From the cell containing the given text, extract its center point as [x, y] coordinate. 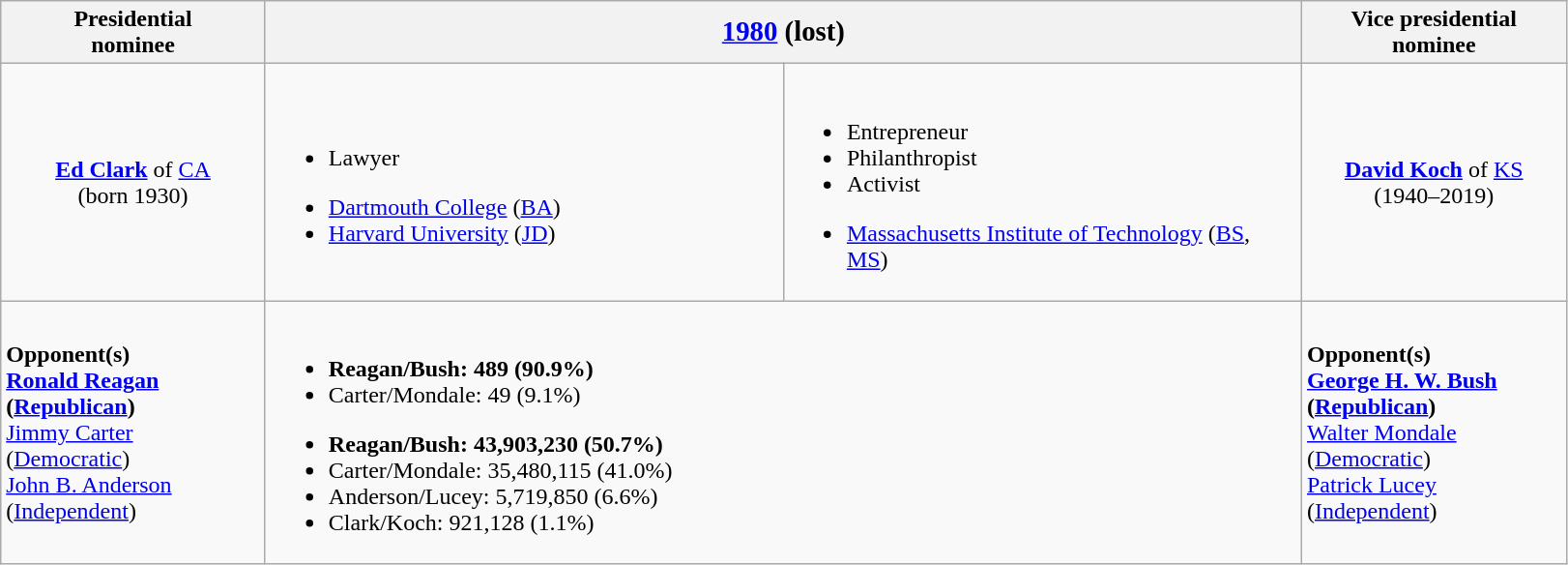
Opponent(s)George H. W. Bush (Republican)Walter Mondale (Democratic)Patrick Lucey (Independent) [1434, 432]
Opponent(s)Ronald Reagan (Republican)Jimmy Carter (Democratic)John B. Anderson (Independent) [133, 432]
David Koch of KS(1940–2019) [1434, 182]
EntrepreneurPhilanthropistActivistMassachusetts Institute of Technology (BS, MS) [1042, 182]
1980 (lost) [783, 33]
Vice presidentialnominee [1434, 33]
LawyerDartmouth College (BA)Harvard University (JD) [524, 182]
Ed Clark of CA(born 1930) [133, 182]
Presidentialnominee [133, 33]
